Identify which cell holds the provided text, then report its (x, y) central coordinate. 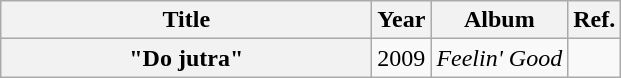
Album (500, 20)
Title (186, 20)
Feelin' Good (500, 58)
Year (402, 20)
"Do jutra" (186, 58)
Ref. (594, 20)
2009 (402, 58)
